Extract the (X, Y) coordinate from the center of the cell holding the provided text.  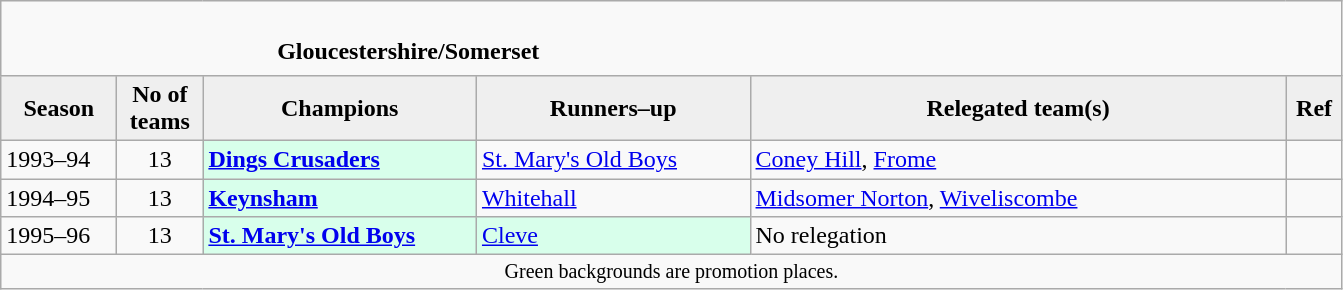
No of teams (160, 108)
Green backgrounds are promotion places. (672, 272)
Midsomer Norton, Wiveliscombe (1018, 197)
Relegated team(s) (1018, 108)
Coney Hill, Frome (1018, 159)
Keynsham (340, 197)
Season (59, 108)
1994–95 (59, 197)
Champions (340, 108)
1993–94 (59, 159)
Runners–up (613, 108)
1995–96 (59, 236)
Ref (1314, 108)
No relegation (1018, 236)
Cleve (613, 236)
Whitehall (613, 197)
Dings Crusaders (340, 159)
